Return the [x, y] coordinate for the center point of the cell that contains the specified text.  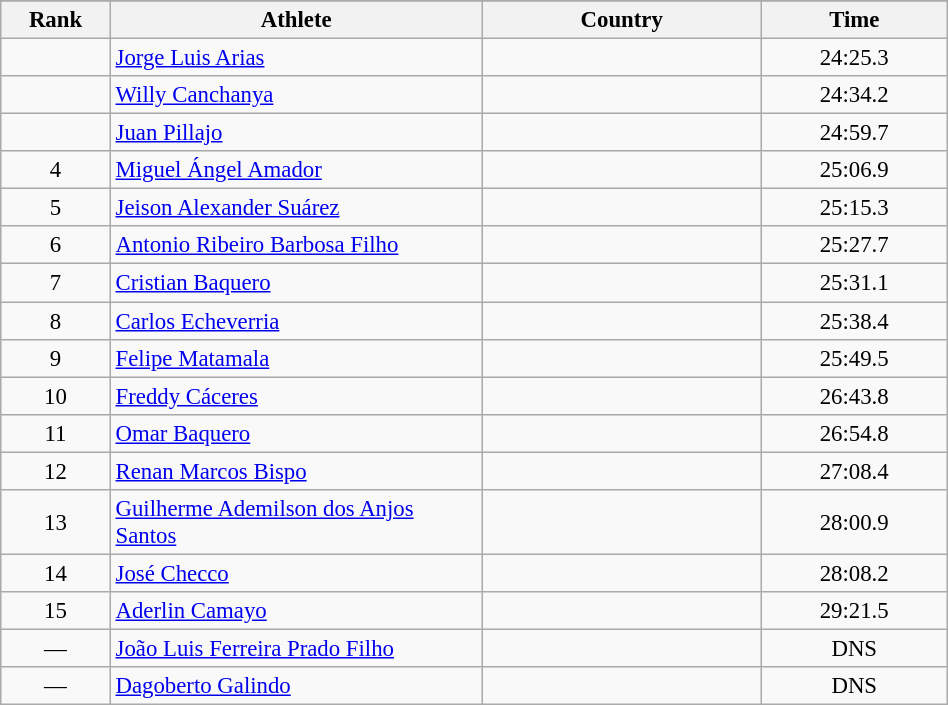
24:25.3 [854, 58]
Jeison Alexander Suárez [296, 208]
Miguel Ángel Amador [296, 170]
29:21.5 [854, 611]
Cristian Baquero [296, 283]
Dagoberto Galindo [296, 686]
25:49.5 [854, 358]
José Checco [296, 573]
Athlete [296, 20]
10 [56, 396]
26:43.8 [854, 396]
7 [56, 283]
Willy Canchanya [296, 95]
Freddy Cáceres [296, 396]
24:34.2 [854, 95]
Aderlin Camayo [296, 611]
Rank [56, 20]
25:31.1 [854, 283]
Country [622, 20]
Renan Marcos Bispo [296, 471]
25:06.9 [854, 170]
12 [56, 471]
15 [56, 611]
Juan Pillajo [296, 133]
27:08.4 [854, 471]
11 [56, 433]
Time [854, 20]
5 [56, 208]
14 [56, 573]
Carlos Echeverria [296, 321]
6 [56, 245]
Felipe Matamala [296, 358]
4 [56, 170]
João Luis Ferreira Prado Filho [296, 648]
8 [56, 321]
28:00.9 [854, 522]
28:08.2 [854, 573]
25:15.3 [854, 208]
Omar Baquero [296, 433]
Guilherme Ademilson dos Anjos Santos [296, 522]
25:27.7 [854, 245]
13 [56, 522]
9 [56, 358]
Jorge Luis Arias [296, 58]
25:38.4 [854, 321]
26:54.8 [854, 433]
24:59.7 [854, 133]
Antonio Ribeiro Barbosa Filho [296, 245]
